From the cell containing the given text, extract its center point as (X, Y) coordinate. 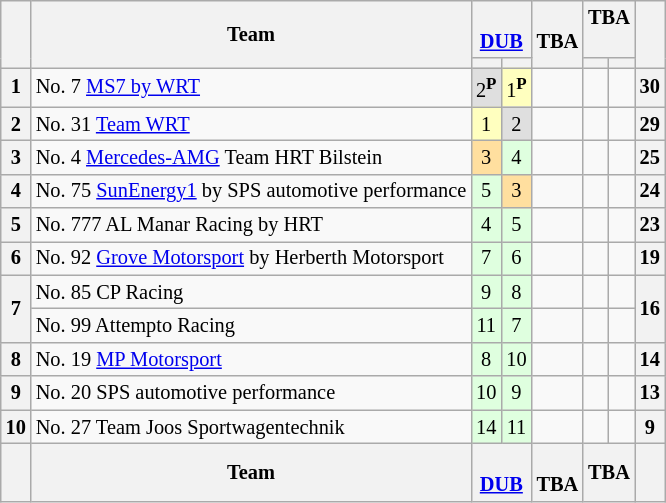
No. 92 Grove Motorsport by Herberth Motorsport (251, 258)
No. 27 Team Joos Sportwagentechnik (251, 427)
24 (650, 191)
13 (650, 393)
No. 75 SunEnergy1 by SPS automotive performance (251, 191)
No. 4 Mercedes-AMG Team HRT Bilstein (251, 157)
No. 20 SPS automotive performance (251, 393)
1P (516, 88)
No. 777 AL Manar Racing by HRT (251, 225)
No. 7 MS7 by WRT (251, 88)
No. 31 Team WRT (251, 124)
No. 99 Attempto Racing (251, 326)
No. 85 CP Racing (251, 292)
2P (486, 88)
30 (650, 88)
19 (650, 258)
23 (650, 225)
25 (650, 157)
29 (650, 124)
No. 19 MP Motorsport (251, 359)
16 (650, 308)
